Return [X, Y] of the center of cell containing provided text 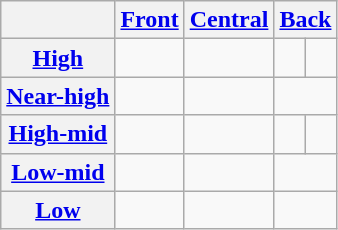
Back [306, 20]
Front [150, 20]
Near-high [58, 96]
Central [229, 20]
High-mid [58, 134]
Low [58, 210]
Low-mid [58, 172]
High [58, 58]
